Capture the cell that displays the provided text and extract its (X, Y) central coordinate. 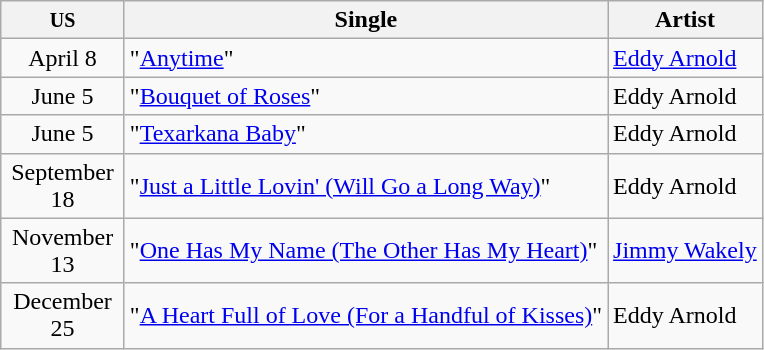
Jimmy Wakely (686, 250)
September 18 (63, 186)
Single (366, 20)
December 25 (63, 316)
"A Heart Full of Love (For a Handful of Kisses)" (366, 316)
"Anytime" (366, 58)
Artist (686, 20)
November 13 (63, 250)
"Texarkana Baby" (366, 134)
"Bouquet of Roses" (366, 96)
April 8 (63, 58)
US (63, 20)
"One Has My Name (The Other Has My Heart)" (366, 250)
"Just a Little Lovin' (Will Go a Long Way)" (366, 186)
